Identify which cell holds the provided text, then report its [x, y] central coordinate. 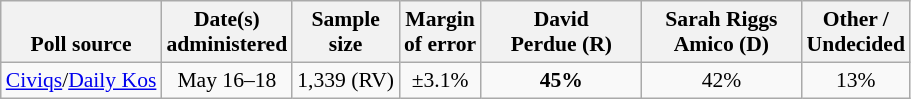
13% [855, 80]
Poll source [82, 32]
May 16–18 [226, 80]
1,339 (RV) [346, 80]
Date(s)administered [226, 32]
Sarah RiggsAmico (D) [721, 32]
Marginof error [440, 32]
DavidPerdue (R) [561, 32]
45% [561, 80]
Civiqs/Daily Kos [82, 80]
±3.1% [440, 80]
Other /Undecided [855, 32]
Samplesize [346, 32]
42% [721, 80]
